Find where the given text appears and provide that cell's center as (x, y) coordinate. 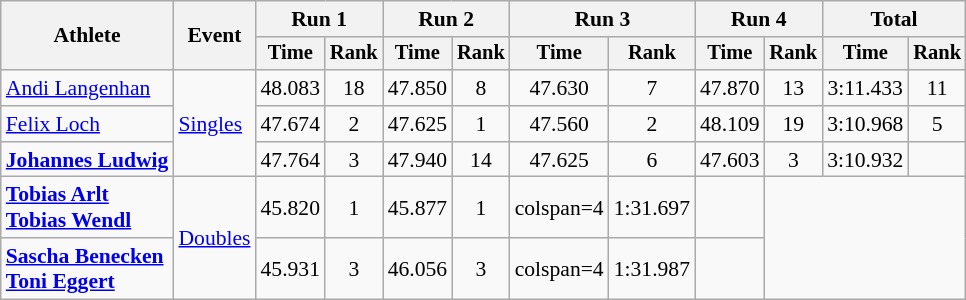
3:10.932 (865, 160)
7 (652, 88)
45.877 (418, 208)
Total (894, 19)
48.083 (290, 88)
8 (481, 88)
47.870 (730, 88)
Tobias ArltTobias Wendl (88, 208)
18 (354, 88)
6 (652, 160)
47.560 (560, 124)
Run 3 (602, 19)
3:11.433 (865, 88)
1:31.987 (652, 268)
11 (937, 88)
Run 1 (320, 19)
Singles (214, 124)
3:10.968 (865, 124)
Athlete (88, 36)
Doubles (214, 238)
1:31.697 (652, 208)
Johannes Ludwig (88, 160)
47.674 (290, 124)
47.850 (418, 88)
45.931 (290, 268)
5 (937, 124)
46.056 (418, 268)
13 (794, 88)
14 (481, 160)
Run 4 (758, 19)
45.820 (290, 208)
48.109 (730, 124)
Event (214, 36)
Felix Loch (88, 124)
47.764 (290, 160)
19 (794, 124)
Sascha BeneckenToni Eggert (88, 268)
47.603 (730, 160)
47.940 (418, 160)
Andi Langenhan (88, 88)
47.630 (560, 88)
Run 2 (446, 19)
